Locate the cell with the specified text and output its (X, Y) center coordinate. 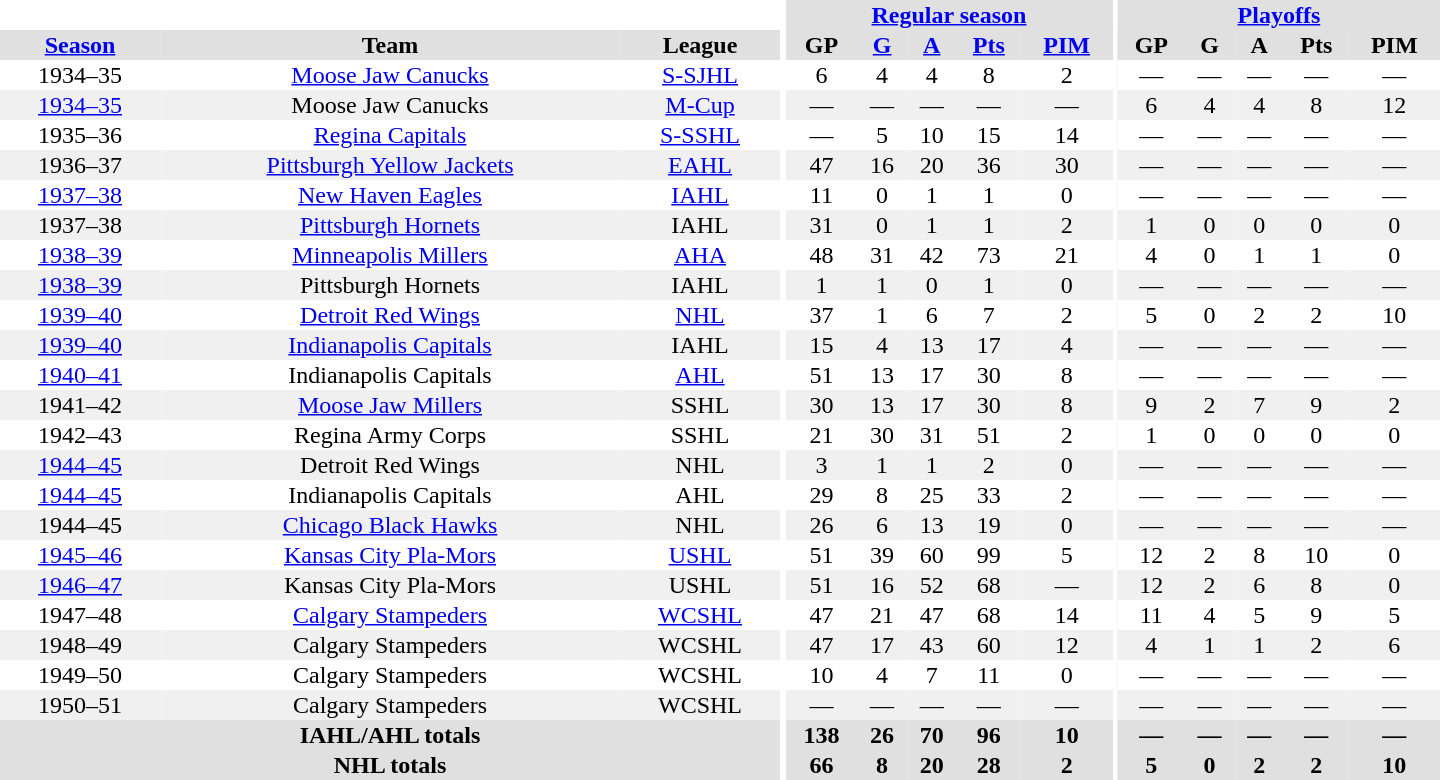
Regina Army Corps (390, 435)
96 (989, 735)
EAHL (700, 165)
19 (989, 525)
1936–37 (80, 165)
33 (989, 495)
Regina Capitals (390, 135)
52 (932, 585)
70 (932, 735)
Playoffs (1279, 15)
Team (390, 45)
1940–41 (80, 375)
29 (822, 495)
M-Cup (700, 105)
Season (80, 45)
1935–36 (80, 135)
39 (882, 555)
League (700, 45)
42 (932, 255)
IAHL/AHL totals (390, 735)
NHL totals (390, 765)
New Haven Eagles (390, 195)
1947–48 (80, 615)
1945–46 (80, 555)
1950–51 (80, 705)
138 (822, 735)
1941–42 (80, 405)
43 (932, 645)
Minneapolis Millers (390, 255)
Chicago Black Hawks (390, 525)
1946–47 (80, 585)
S-SJHL (700, 75)
36 (989, 165)
Regular season (950, 15)
AHA (700, 255)
28 (989, 765)
1949–50 (80, 675)
Pittsburgh Yellow Jackets (390, 165)
25 (932, 495)
Moose Jaw Millers (390, 405)
66 (822, 765)
73 (989, 255)
3 (822, 465)
1948–49 (80, 645)
S-SSHL (700, 135)
1942–43 (80, 435)
99 (989, 555)
48 (822, 255)
37 (822, 315)
